For the text-containing cell, return its midpoint in (X, Y) coordinate format. 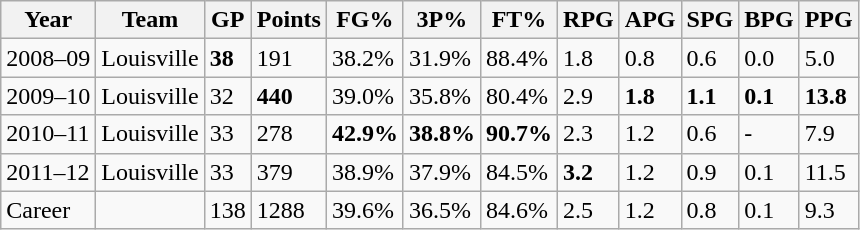
13.8 (828, 96)
1288 (288, 210)
37.9% (442, 172)
Points (288, 20)
38.8% (442, 134)
84.5% (518, 172)
32 (228, 96)
1.1 (710, 96)
84.6% (518, 210)
SPG (710, 20)
2.3 (589, 134)
Year (48, 20)
38.9% (364, 172)
GP (228, 20)
278 (288, 134)
440 (288, 96)
APG (650, 20)
88.4% (518, 58)
80.4% (518, 96)
38 (228, 58)
FG% (364, 20)
2010–11 (48, 134)
Team (150, 20)
2.9 (589, 96)
138 (228, 210)
2009–10 (48, 96)
2008–09 (48, 58)
38.2% (364, 58)
191 (288, 58)
42.9% (364, 134)
RPG (589, 20)
35.8% (442, 96)
31.9% (442, 58)
5.0 (828, 58)
11.5 (828, 172)
PPG (828, 20)
2011–12 (48, 172)
9.3 (828, 210)
2.5 (589, 210)
7.9 (828, 134)
36.5% (442, 210)
3.2 (589, 172)
379 (288, 172)
39.6% (364, 210)
- (769, 134)
0.9 (710, 172)
39.0% (364, 96)
3P% (442, 20)
BPG (769, 20)
FT% (518, 20)
Career (48, 210)
0.0 (769, 58)
90.7% (518, 134)
